Return (x, y) of the center of cell containing provided text 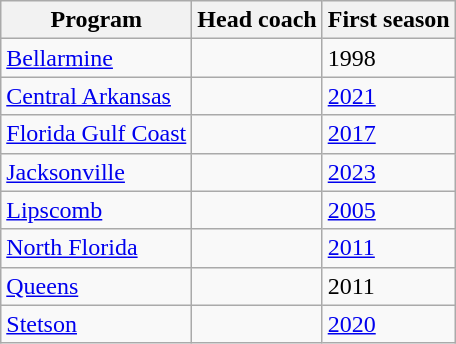
2020 (388, 324)
North Florida (96, 248)
Lipscomb (96, 210)
2005 (388, 210)
Jacksonville (96, 172)
2017 (388, 134)
Stetson (96, 324)
First season (388, 20)
Program (96, 20)
Queens (96, 286)
2021 (388, 96)
2023 (388, 172)
Central Arkansas (96, 96)
Head coach (257, 20)
1998 (388, 58)
Bellarmine (96, 58)
Florida Gulf Coast (96, 134)
